Locate the cell with the specified text and output its [x, y] center coordinate. 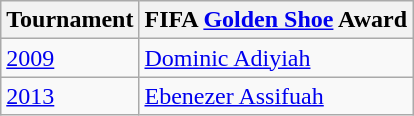
Tournament [70, 20]
2009 [70, 58]
2013 [70, 96]
Ebenezer Assifuah [276, 96]
FIFA Golden Shoe Award [276, 20]
Dominic Adiyiah [276, 58]
